From the cell containing the given text, extract its center point as [X, Y] coordinate. 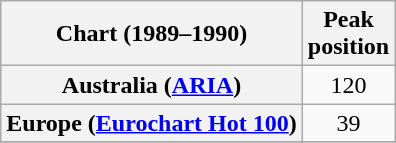
Chart (1989–1990) [152, 34]
Peakposition [348, 34]
Australia (ARIA) [152, 85]
120 [348, 85]
Europe (Eurochart Hot 100) [152, 123]
39 [348, 123]
